Locate the cell with the specified text and output its [X, Y] center coordinate. 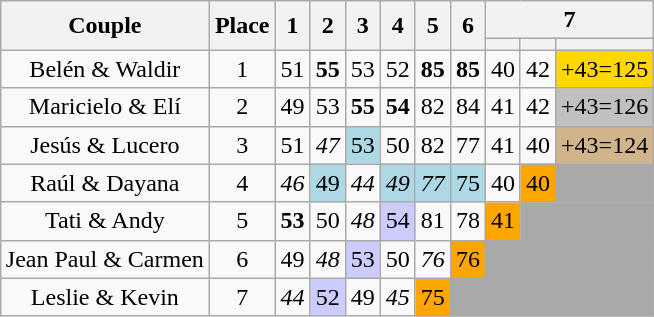
Place [242, 26]
Tati & Andy [104, 221]
Jesús & Lucero [104, 145]
Leslie & Kevin [104, 297]
46 [292, 183]
84 [468, 107]
47 [328, 145]
+43=124 [605, 145]
45 [398, 297]
81 [432, 221]
+43=125 [605, 69]
Maricielo & Elí [104, 107]
Belén & Waldir [104, 69]
Jean Paul & Carmen [104, 259]
+43=126 [605, 107]
78 [468, 221]
Raúl & Dayana [104, 183]
Couple [104, 26]
